Detect which cell encompasses the target text, then output its (X, Y) center coordinate. 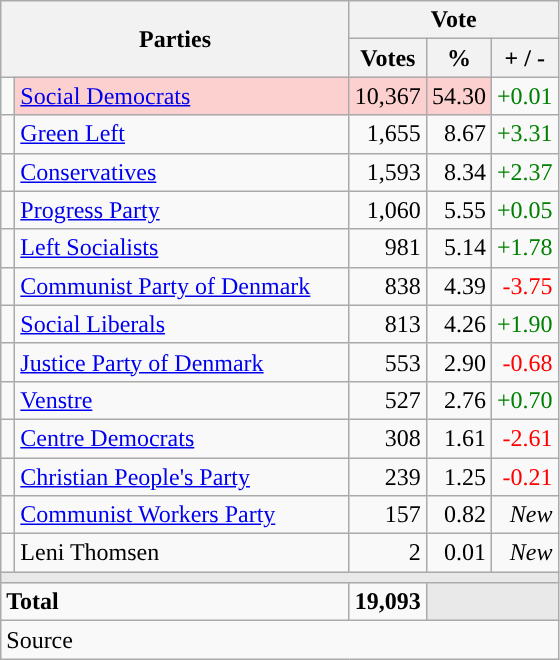
Progress Party (182, 210)
0.01 (458, 553)
+1.78 (524, 248)
2 (388, 553)
0.82 (458, 515)
+2.37 (524, 172)
Justice Party of Denmark (182, 362)
Left Socialists (182, 248)
+0.01 (524, 96)
+3.31 (524, 134)
Social Democrats (182, 96)
Centre Democrats (182, 438)
1,060 (388, 210)
4.26 (458, 324)
-3.75 (524, 286)
2.76 (458, 400)
54.30 (458, 96)
553 (388, 362)
1.61 (458, 438)
Votes (388, 58)
Vote (454, 20)
-0.21 (524, 477)
Social Liberals (182, 324)
Communist Workers Party (182, 515)
1,655 (388, 134)
8.67 (458, 134)
1,593 (388, 172)
838 (388, 286)
Parties (176, 39)
Christian People's Party (182, 477)
813 (388, 324)
+ / - (524, 58)
157 (388, 515)
308 (388, 438)
981 (388, 248)
527 (388, 400)
+1.90 (524, 324)
1.25 (458, 477)
+0.70 (524, 400)
Source (280, 640)
10,367 (388, 96)
4.39 (458, 286)
Leni Thomsen (182, 553)
+0.05 (524, 210)
Green Left (182, 134)
Venstre (182, 400)
Conservatives (182, 172)
Communist Party of Denmark (182, 286)
239 (388, 477)
8.34 (458, 172)
-0.68 (524, 362)
5.14 (458, 248)
2.90 (458, 362)
19,093 (388, 602)
% (458, 58)
5.55 (458, 210)
-2.61 (524, 438)
Total (176, 602)
